Provide the [X, Y] coordinate of the cell's center where the given text is located.  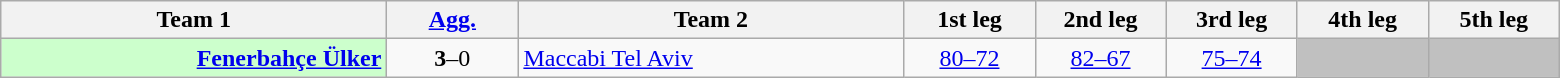
4th leg [1362, 20]
Agg. [452, 20]
75–74 [1232, 58]
3–0 [452, 58]
Team 2 [711, 20]
Fenerbahçe Ülker [194, 58]
3rd leg [1232, 20]
Team 1 [194, 20]
2nd leg [1100, 20]
82–67 [1100, 58]
1st leg [970, 20]
Maccabi Tel Aviv [711, 58]
5th leg [1494, 20]
80–72 [970, 58]
